Pinpoint the cell where the given text exists, returning its [x, y] midpoint coordinate. 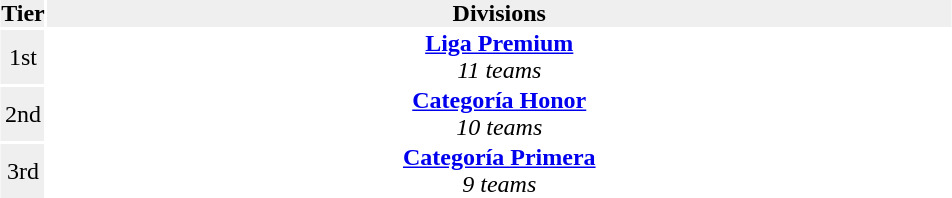
3rd [23, 171]
Tier [23, 14]
Liga Premium11 teams [500, 57]
Divisions [500, 14]
Categoría Primera9 teams [500, 171]
Categoría Honor10 teams [500, 114]
1st [23, 57]
2nd [23, 114]
